Scan for the cell matching the given text and deliver its (x, y) coordinate at center. 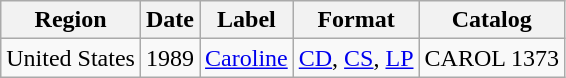
Date (170, 20)
Caroline (247, 58)
Label (247, 20)
CAROL 1373 (492, 58)
CD, CS, LP (356, 58)
Format (356, 20)
Region (71, 20)
Catalog (492, 20)
United States (71, 58)
1989 (170, 58)
